Provide the [X, Y] coordinate of the cell's center where the given text is located.  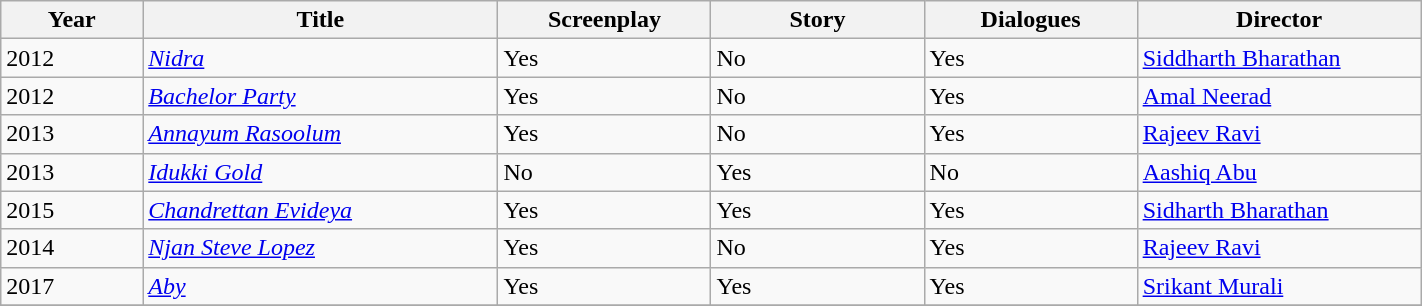
Idukki Gold [320, 172]
2015 [72, 210]
Bachelor Party [320, 96]
Aashiq Abu [1279, 172]
Dialogues [1030, 20]
Annayum Rasoolum [320, 134]
Nidra [320, 58]
Chandrettan Evideya [320, 210]
Aby [320, 286]
Director [1279, 20]
Title [320, 20]
Screenplay [604, 20]
Year [72, 20]
Sidharth Bharathan [1279, 210]
Srikant Murali [1279, 286]
Amal Neerad [1279, 96]
Story [818, 20]
2017 [72, 286]
2014 [72, 248]
Njan Steve Lopez [320, 248]
Siddharth Bharathan [1279, 58]
